Search for the cell housing the specified text and yield its [X, Y] center coordinate. 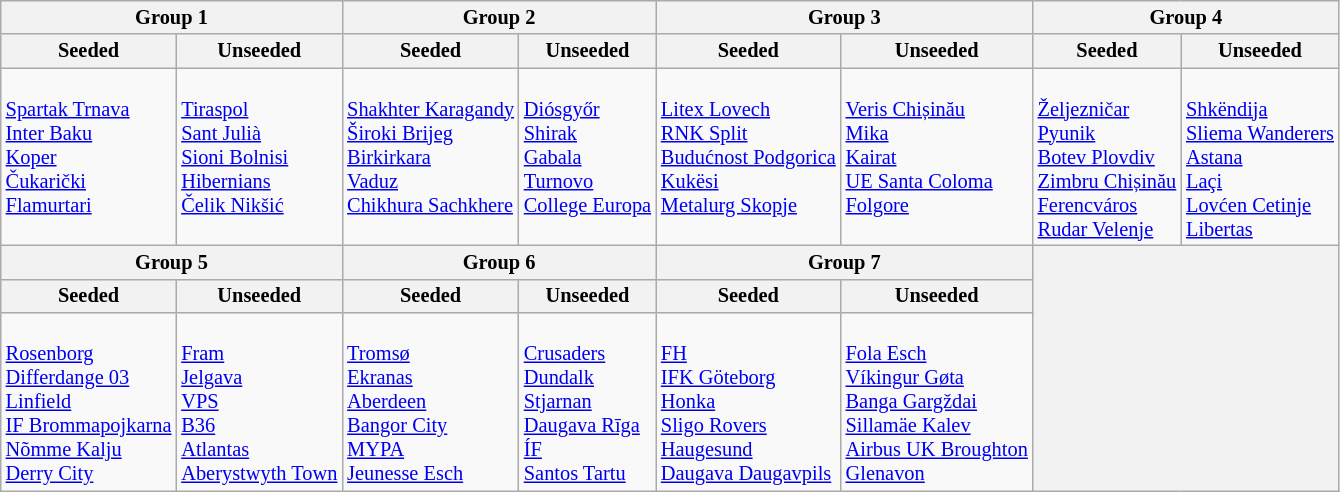
Group 6 [499, 262]
Shakhter Karagandy Široki Brijeg Birkirkara Vaduz Chikhura Sachkhere [430, 157]
Group 2 [499, 17]
Group 4 [1186, 17]
Group 3 [844, 17]
Crusaders Dundalk Stjarnan Daugava Rīga ÍF Santos Tartu [588, 402]
Rosenborg Differdange 03 Linfield IF Brommapojkarna Nõmme Kalju Derry City [89, 402]
Group 7 [844, 262]
Fola Esch Víkingur Gøta Banga Gargždai Sillamäe Kalev Airbus UK Broughton Glenavon [937, 402]
Group 5 [172, 262]
Litex Lovech RNK Split Budućnost Podgorica Kukësi Metalurg Skopje [748, 157]
Željezničar Pyunik Botev Plovdiv Zimbru Chișinău Ferencváros Rudar Velenje [1107, 157]
Tiraspol Sant Julià Sioni Bolnisi Hibernians Čelik Nikšić [259, 157]
Spartak Trnava Inter Baku Koper Čukarički Flamurtari [89, 157]
Shkëndija Sliema Wanderers Astana Laçi Lovćen Cetinje Libertas [1260, 157]
Diósgyőr Shirak Gabala Turnovo College Europa [588, 157]
Tromsø Ekranas Aberdeen Bangor City MYPA Jeunesse Esch [430, 402]
Fram Jelgava VPS B36 Atlantas Aberystwyth Town [259, 402]
Veris Chișinău Mika Kairat UE Santa Coloma Folgore [937, 157]
FH IFK Göteborg Honka Sligo Rovers Haugesund Daugava Daugavpils [748, 402]
Group 1 [172, 17]
